From the cell containing the given text, extract its center point as (x, y) coordinate. 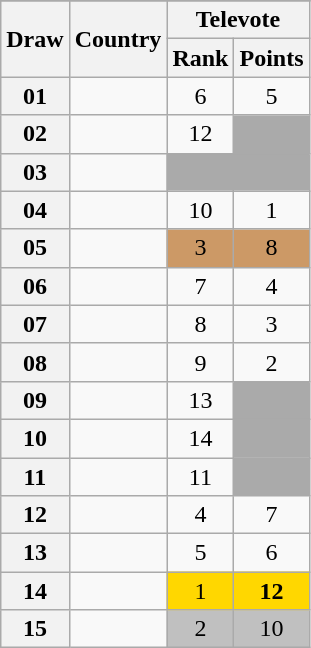
09 (35, 400)
05 (35, 248)
08 (35, 362)
Rank (200, 58)
03 (35, 172)
Televote (238, 20)
04 (35, 210)
9 (200, 362)
Country (118, 39)
Points (272, 58)
07 (35, 324)
Draw (35, 39)
15 (35, 629)
02 (35, 134)
01 (35, 96)
06 (35, 286)
